Return the (X, Y) coordinate for the center point of the cell that contains the specified text.  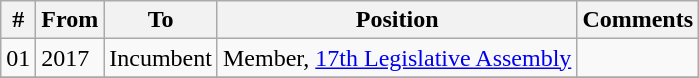
# (18, 20)
Comments (638, 20)
To (161, 20)
Member, 17th Legislative Assembly (396, 58)
2017 (70, 58)
From (70, 20)
01 (18, 58)
Position (396, 20)
Incumbent (161, 58)
